Scan for the cell matching the given text and deliver its (X, Y) coordinate at center. 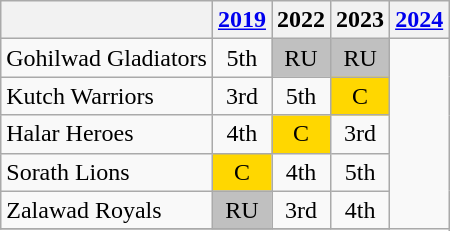
2022 (302, 20)
Halar Heroes (107, 134)
2019 (242, 20)
Zalawad Royals (107, 210)
Sorath Lions (107, 172)
2024 (420, 20)
2023 (360, 20)
Kutch Warriors (107, 96)
Gohilwad Gladiators (107, 58)
